For the text-containing cell, return its midpoint in [X, Y] coordinate format. 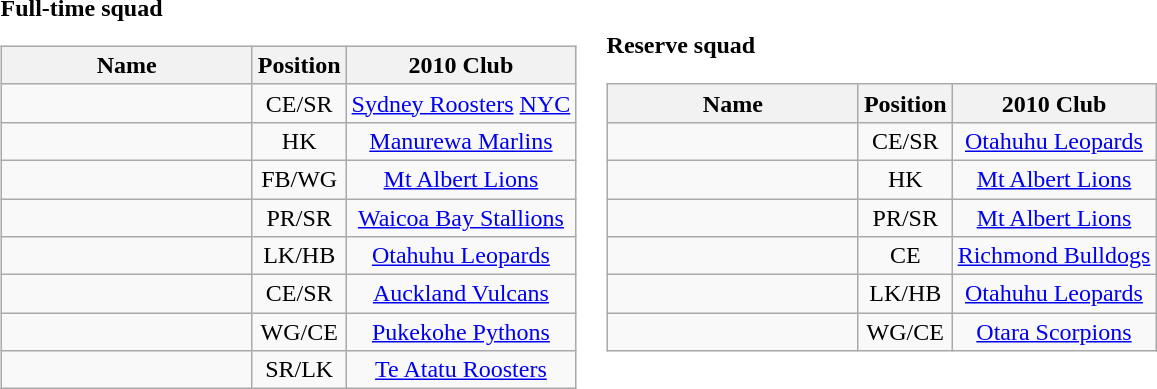
Richmond Bulldogs [1054, 256]
Otara Scorpions [1054, 332]
Manurewa Marlins [461, 141]
CE [905, 256]
FB/WG [299, 179]
Auckland Vulcans [461, 294]
Waicoa Bay Stallions [461, 217]
SR/LK [299, 370]
Pukekohe Pythons [461, 332]
Sydney Roosters NYC [461, 103]
Te Atatu Roosters [461, 370]
